Search for the cell housing the specified text and yield its [x, y] center coordinate. 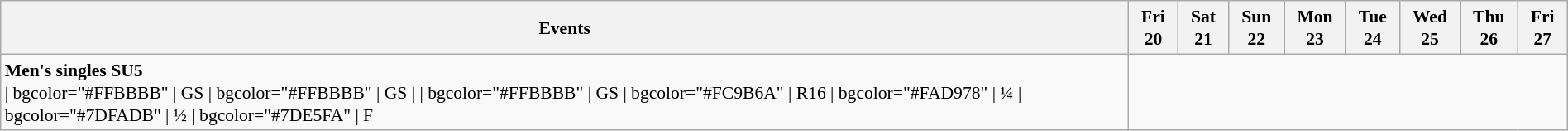
Fri 27 [1542, 27]
Sun 22 [1257, 27]
Mon 23 [1315, 27]
Fri 20 [1153, 27]
Events [565, 27]
Sat 21 [1202, 27]
Thu 26 [1489, 27]
Wed 25 [1429, 27]
Tue 24 [1373, 27]
